Capture the cell that displays the provided text and extract its (X, Y) central coordinate. 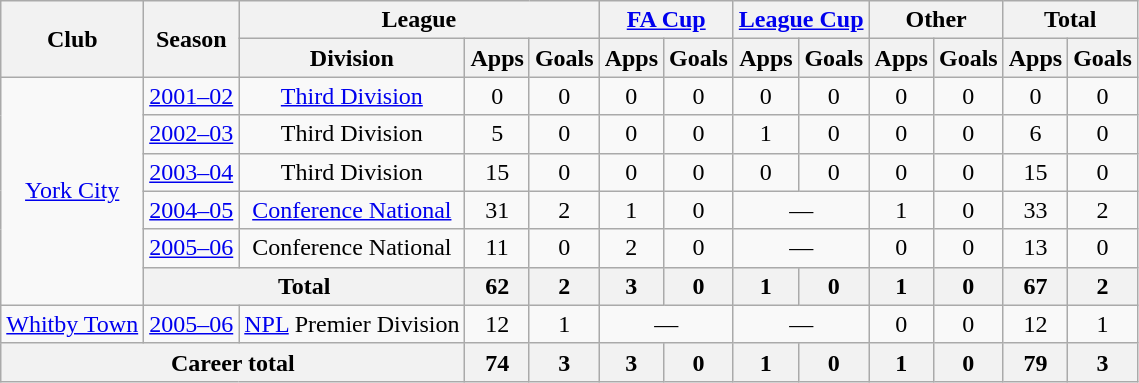
5 (497, 134)
11 (497, 248)
League (419, 20)
31 (497, 210)
Whitby Town (72, 324)
67 (1035, 286)
York City (72, 191)
League Cup (801, 20)
Season (192, 39)
Other (936, 20)
79 (1035, 362)
2004–05 (192, 210)
Career total (233, 362)
74 (497, 362)
Division (352, 58)
6 (1035, 134)
62 (497, 286)
2001–02 (192, 96)
FA Cup (666, 20)
13 (1035, 248)
33 (1035, 210)
Club (72, 39)
2003–04 (192, 172)
NPL Premier Division (352, 324)
2002–03 (192, 134)
